For the text-containing cell, return its midpoint in (X, Y) coordinate format. 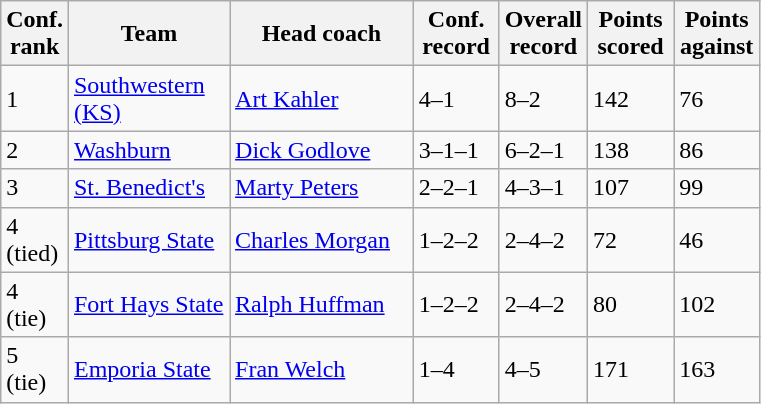
86 (717, 150)
Overall record (543, 34)
2–2–1 (456, 188)
Dick Godlove (322, 150)
102 (717, 304)
163 (717, 370)
Fort Hays State (148, 304)
Emporia State (148, 370)
46 (717, 240)
8–2 (543, 98)
Ralph Huffman (322, 304)
Fran Welch (322, 370)
Points scored (631, 34)
Conf. record (456, 34)
142 (631, 98)
Washburn (148, 150)
4 (tied) (35, 240)
Marty Peters (322, 188)
Art Kahler (322, 98)
171 (631, 370)
2 (35, 150)
107 (631, 188)
St. Benedict's (148, 188)
1 (35, 98)
4–1 (456, 98)
Head coach (322, 34)
Conf. rank (35, 34)
99 (717, 188)
72 (631, 240)
Charles Morgan (322, 240)
4–3–1 (543, 188)
Points against (717, 34)
1–4 (456, 370)
76 (717, 98)
Pittsburg State (148, 240)
80 (631, 304)
Southwestern (KS) (148, 98)
4 (tie) (35, 304)
3–1–1 (456, 150)
Team (148, 34)
5 (tie) (35, 370)
4–5 (543, 370)
138 (631, 150)
3 (35, 188)
6–2–1 (543, 150)
